Scan for the cell matching the given text and deliver its (X, Y) coordinate at center. 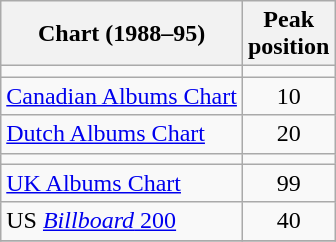
40 (288, 221)
20 (288, 134)
US Billboard 200 (122, 221)
Dutch Albums Chart (122, 134)
Peakposition (288, 34)
UK Albums Chart (122, 183)
Canadian Albums Chart (122, 96)
Chart (1988–95) (122, 34)
10 (288, 96)
99 (288, 183)
